Provide the (x, y) coordinate of the cell's center where the given text is located.  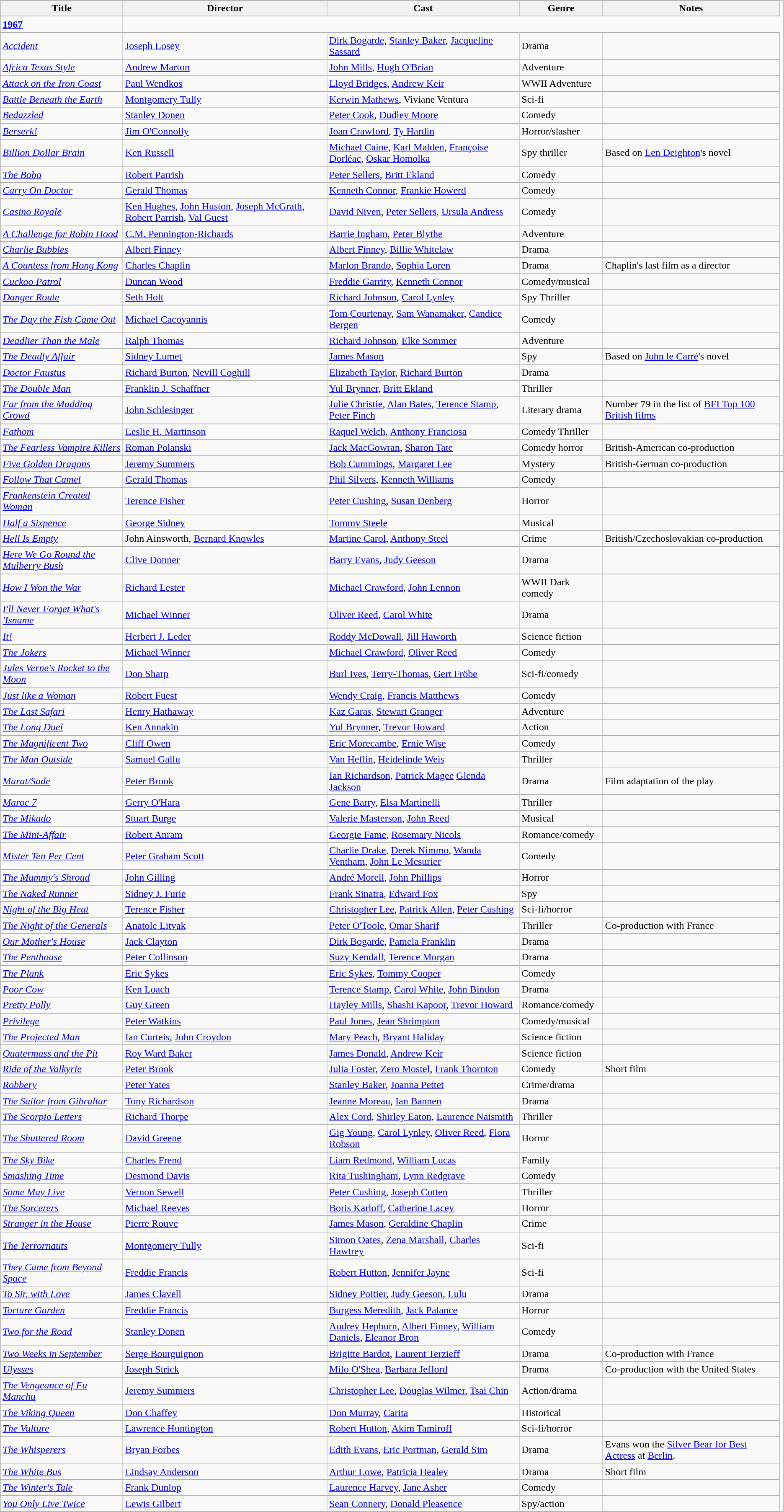
Lloyd Bridges, Andrew Keir (423, 83)
Ken Annakin (224, 727)
Spy/action (561, 1504)
Kaz Garas, Stewart Granger (423, 711)
John Ainsworth, Bernard Knowles (224, 539)
Oliver Reed, Carol White (423, 615)
Stuart Burge (224, 818)
Freddie Garrity, Kenneth Connor (423, 282)
Joseph Losey (224, 46)
Cuckoo Patrol (62, 282)
Rita Tushingham, Lynn Redgrave (423, 1176)
Battle Beneath the Earth (62, 99)
The Shuttered Room (62, 1139)
Herbert J. Leder (224, 636)
André Morell, John Phillips (423, 878)
Director (224, 8)
The Man Outside (62, 759)
Ralph Thomas (224, 341)
Franklin J. Schaffner (224, 388)
Christopher Lee, Douglas Wilmer, Tsai Chin (423, 1391)
Lawrence Huntington (224, 1429)
David Greene (224, 1139)
Co-production with the United States (691, 1369)
Charles Frend (224, 1160)
WWII Dark comedy (561, 587)
Julia Foster, Zero Mostel, Frank Thornton (423, 1069)
Roman Polanski (224, 447)
Edith Evans, Eric Portman, Gerald Sim (423, 1450)
Burl Ives, Terry-Thomas, Gert Fröbe (423, 674)
James Clavell (224, 1294)
You Only Live Twice (62, 1504)
The Scorpio Letters (62, 1117)
Lewis Gilbert (224, 1504)
Robbery (62, 1085)
Hell Is Empty (62, 539)
Michael Crawford, Oliver Reed (423, 652)
Chaplin's last film as a director (691, 266)
Albert Finney, Billie Whitelaw (423, 250)
A Challenge for Robin Hood (62, 233)
The Night of the Generals (62, 925)
How I Won the War (62, 587)
George Sidney (224, 522)
Roddy McDowall, Jill Haworth (423, 636)
Henry Hathaway (224, 711)
The Long Duel (62, 727)
Our Mother's House (62, 941)
Kenneth Connor, Frankie Howerd (423, 190)
Far from the Madding Crowd (62, 410)
Yul Brynner, Britt Ekland (423, 388)
Laurence Harvey, Jane Asher (423, 1488)
Follow That Camel (62, 479)
Charlie Bubbles (62, 250)
Genre (561, 8)
Africa Texas Style (62, 67)
Michael Caine, Karl Malden, Françoise Dorléac, Oskar Homolka (423, 152)
Charlie Drake, Derek Nimmo, Wanda Ventham, John Le Mesurier (423, 856)
Don Murray, Carita (423, 1412)
It! (62, 636)
Peter Cushing, Susan Denberg (423, 501)
Based on Len Deighton's novel (691, 152)
The Mummy's Shroud (62, 878)
Stranger in the House (62, 1224)
Joan Crawford, Ty Hardin (423, 131)
Joseph Strick (224, 1369)
To Sir, with Love (62, 1294)
Gerry O'Hara (224, 802)
Lindsay Anderson (224, 1472)
Frank Dunlop (224, 1488)
The Sailor from Gibraltar (62, 1101)
Deadlier Than the Male (62, 341)
A Countess from Hong Kong (62, 266)
Historical (561, 1412)
The Double Man (62, 388)
Ian Curteis, John Croydon (224, 1037)
Burgess Meredith, Jack Palance (423, 1310)
Peter O'Toole, Omar Sharif (423, 925)
Poor Cow (62, 989)
The Terrornauts (62, 1245)
Liam Redmond, William Lucas (423, 1160)
The Fearless Vampire Killers (62, 447)
Suzy Kendall, Terence Morgan (423, 957)
Evans won the Silver Bear for Best Actress at Berlin. (691, 1450)
Sidney Lumet (224, 357)
The Vulture (62, 1429)
Bedazzled (62, 115)
Sidney Poitier, Judy Geeson, Lulu (423, 1294)
Carry On Doctor (62, 190)
Boris Karloff, Catherine Lacey (423, 1208)
Eric Sykes, Tommy Cooper (423, 973)
Ulysses (62, 1369)
Jim O'Connolly (224, 131)
Marat/Sade (62, 781)
Eric Sykes (224, 973)
Some May Live (62, 1192)
Raquel Welch, Anthony Franciosa (423, 432)
The Sky Bike (62, 1160)
Tom Courtenay, Sam Wanamaker, Candice Bergen (423, 319)
Hayley Mills, Shashi Kapoor, Trevor Howard (423, 1005)
Spy thriller (561, 152)
Wendy Craig, Francis Matthews (423, 695)
Number 79 in the list of BFI Top 100 British films (691, 410)
Jack Clayton (224, 941)
Samuel Gallu (224, 759)
Dirk Bogarde, Pamela Franklin (423, 941)
Two Weeks in September (62, 1353)
Gig Young, Carol Lynley, Oliver Reed, Flora Robson (423, 1139)
Pierre Rouve (224, 1224)
Notes (691, 8)
The Naked Runner (62, 894)
Barry Evans, Judy Geeson (423, 561)
Literary drama (561, 410)
Crime/drama (561, 1085)
The Deadly Affair (62, 357)
Peter Cushing, Joseph Cotten (423, 1192)
Frankenstein Created Woman (62, 501)
John Mills, Hugh O'Brian (423, 67)
British-German co-production (691, 463)
Cliff Owen (224, 743)
Richard Thorpe (224, 1117)
The Winter's Tale (62, 1488)
The White Bus (62, 1472)
The Mini-Affair (62, 834)
Just like a Woman (62, 695)
Fathom (62, 432)
Family (561, 1160)
Sidney J. Furie (224, 894)
The Day the Fish Came Out (62, 319)
Guy Green (224, 1005)
The Mikado (62, 818)
Casino Royale (62, 212)
Action (561, 727)
Martine Carol, Anthony Steel (423, 539)
Half a Sixpence (62, 522)
Audrey Hepburn, Albert Finney, William Daniels, Eleanor Bron (423, 1331)
Accident (62, 46)
Night of the Big Heat (62, 910)
Richard Burton, Nevill Coghill (224, 372)
Clive Donner (224, 561)
Quatermass and the Pit (62, 1053)
Don Chaffey (224, 1412)
I'll Never Forget What's 'Isname (62, 615)
Serge Bourguignon (224, 1353)
Julie Christie, Alan Bates, Terence Stamp, Peter Finch (423, 410)
James Mason, Geraldine Chaplin (423, 1224)
C.M. Pennington-Richards (224, 233)
Mary Peach, Bryant Haliday (423, 1037)
Frank Sinatra, Edward Fox (423, 894)
Berserk! (62, 131)
Robert Hutton, Akim Tamiroff (423, 1429)
Phil Silvers, Kenneth Williams (423, 479)
Paul Wendkos (224, 83)
Duncan Wood (224, 282)
Peter Collinson (224, 957)
Simon Oates, Zena Marshall, Charles Hawtrey (423, 1245)
Don Sharp (224, 674)
Peter Watkins (224, 1021)
Van Heflin, Heidelinde Weis (423, 759)
Two for the Road (62, 1331)
Richard Lester (224, 587)
The Bobo (62, 174)
Seth Holt (224, 297)
WWII Adventure (561, 83)
Brigitte Bardot, Laurent Terzieff (423, 1353)
1967 (62, 24)
Privilege (62, 1021)
Valerie Masterson, John Reed (423, 818)
Sean Connery, Donald Pleasence (423, 1504)
Cast (423, 8)
Title (62, 8)
Alex Cord, Shirley Eaton, Laurence Naismith (423, 1117)
Albert Finney (224, 250)
Bryan Forbes (224, 1450)
The Viking Queen (62, 1412)
Richard Johnson, Carol Lynley (423, 297)
Mister Ten Per Cent (62, 856)
Leslie H. Martinson (224, 432)
The Sorcerers (62, 1208)
Michael Crawford, John Lennon (423, 587)
Elizabeth Taylor, Richard Burton (423, 372)
Terence Stamp, Carol White, John Bindon (423, 989)
Peter Graham Scott (224, 856)
Desmond Davis (224, 1176)
Peter Sellers, Britt Ekland (423, 174)
Here We Go Round the Mulberry Bush (62, 561)
Attack on the Iron Coast (62, 83)
The Last Safari (62, 711)
Comedy Thriller (561, 432)
Peter Cook, Dudley Moore (423, 115)
Film adaptation of the play (691, 781)
Kerwin Mathews, Viviane Ventura (423, 99)
Yul Brynner, Trevor Howard (423, 727)
Ian Richardson, Patrick Magee Glenda Jackson (423, 781)
Comedy horror (561, 447)
Georgie Fame, Rosemary Nicols (423, 834)
British/Czechoslovakian co-production (691, 539)
Dirk Bogarde, Stanley Baker, Jacqueline Sassard (423, 46)
British-American co-production (691, 447)
Eric Morecambe, Ernie Wise (423, 743)
Ken Russell (224, 152)
Richard Johnson, Elke Sommer (423, 341)
Roy Ward Baker (224, 1053)
Christopher Lee, Patrick Allen, Peter Cushing (423, 910)
The Plank (62, 973)
Robert Fuest (224, 695)
They Came from Beyond Space (62, 1273)
The Jokers (62, 652)
Ken Loach (224, 989)
Ride of the Valkyrie (62, 1069)
Jack MacGowran, Sharon Tate (423, 447)
Ken Hughes, John Huston, Joseph McGrath, Robert Parrish, Val Guest (224, 212)
Marlon Brando, Sophia Loren (423, 266)
Milo O'Shea, Barbara Jefford (423, 1369)
Barrie Ingham, Peter Blythe (423, 233)
Bob Cummings, Margaret Lee (423, 463)
Tommy Steele (423, 522)
Based on John le Carré's novel (691, 357)
Sci-fi/comedy (561, 674)
Vernon Sewell (224, 1192)
Peter Yates (224, 1085)
Doctor Faustus (62, 372)
Anatole Litvak (224, 925)
Jules Verne's Rocket to the Moon (62, 674)
The Magnificent Two (62, 743)
The Projected Man (62, 1037)
Torture Garden (62, 1310)
James Mason (423, 357)
David Niven, Peter Sellers, Ursula Andress (423, 212)
James Donald, Andrew Keir (423, 1053)
John Schlesinger (224, 410)
Tony Richardson (224, 1101)
Robert Parrish (224, 174)
Andrew Marton (224, 67)
Maroc 7 (62, 802)
Michael Reeves (224, 1208)
Pretty Polly (62, 1005)
Michael Cacoyannis (224, 319)
Spy Thriller (561, 297)
Danger Route (62, 297)
Arthur Lowe, Patricia Healey (423, 1472)
Gene Barry, Elsa Martinelli (423, 802)
The Whisperers (62, 1450)
Robert Hutton, Jennifer Jayne (423, 1273)
Charles Chaplin (224, 266)
Billion Dollar Brain (62, 152)
John Gilling (224, 878)
Horror/slasher (561, 131)
Jeanne Moreau, Ian Bannen (423, 1101)
Action/drama (561, 1391)
Paul Jones, Jean Shrimpton (423, 1021)
Robert Anram (224, 834)
The Penthouse (62, 957)
Five Golden Dragons (62, 463)
The Vengeance of Fu Manchu (62, 1391)
Smashing Time (62, 1176)
Stanley Baker, Joanna Pettet (423, 1085)
Mystery (561, 463)
